Pinpoint the cell where the given text exists, returning its [x, y] midpoint coordinate. 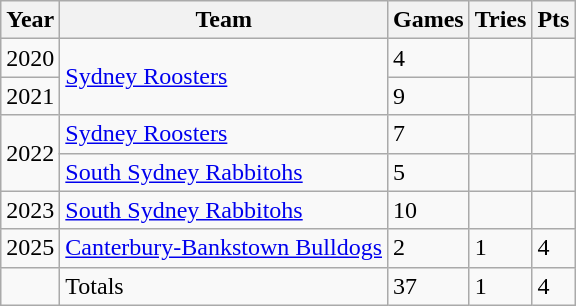
Canterbury-Bankstown Bulldogs [224, 248]
2021 [30, 96]
Totals [224, 286]
5 [429, 172]
Games [429, 20]
37 [429, 286]
7 [429, 134]
10 [429, 210]
Team [224, 20]
2020 [30, 58]
2022 [30, 153]
2025 [30, 248]
9 [429, 96]
Pts [554, 20]
Tries [500, 20]
2 [429, 248]
2023 [30, 210]
Year [30, 20]
